From the cell containing the given text, extract its center point as (x, y) coordinate. 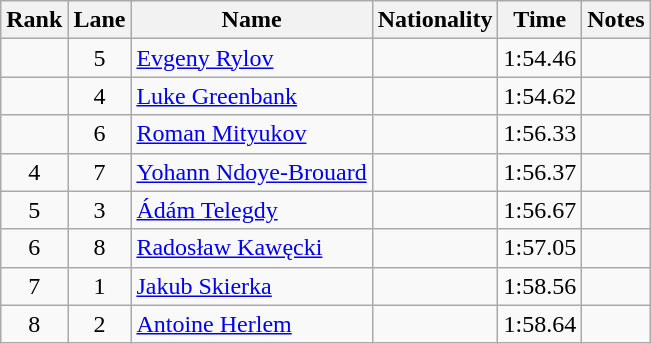
Notes (616, 20)
Antoine Herlem (252, 324)
Rank (34, 20)
1:56.37 (540, 172)
1:56.33 (540, 134)
Ádám Telegdy (252, 210)
Evgeny Rylov (252, 58)
3 (100, 210)
1:58.56 (540, 286)
1:54.62 (540, 96)
Jakub Skierka (252, 286)
Radosław Kawęcki (252, 248)
Name (252, 20)
Luke Greenbank (252, 96)
1 (100, 286)
Time (540, 20)
Nationality (435, 20)
1:54.46 (540, 58)
1:57.05 (540, 248)
Yohann Ndoye-Brouard (252, 172)
Roman Mityukov (252, 134)
Lane (100, 20)
1:58.64 (540, 324)
1:56.67 (540, 210)
2 (100, 324)
